Find where the given text appears and provide that cell's center as [x, y] coordinate. 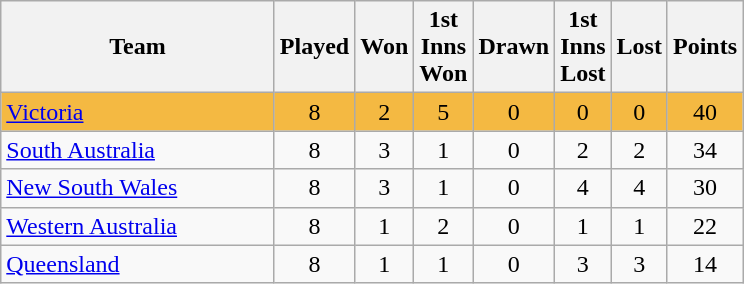
34 [704, 150]
Points [704, 47]
Won [384, 47]
5 [444, 112]
Drawn [514, 47]
30 [704, 188]
South Australia [138, 150]
14 [704, 264]
Western Australia [138, 226]
Team [138, 47]
Queensland [138, 264]
40 [704, 112]
Lost [639, 47]
New South Wales [138, 188]
22 [704, 226]
Victoria [138, 112]
1st Inns Won [444, 47]
Played [314, 47]
1st Inns Lost [583, 47]
